Output the (x, y) coordinate of the center of the cell containing the given text.  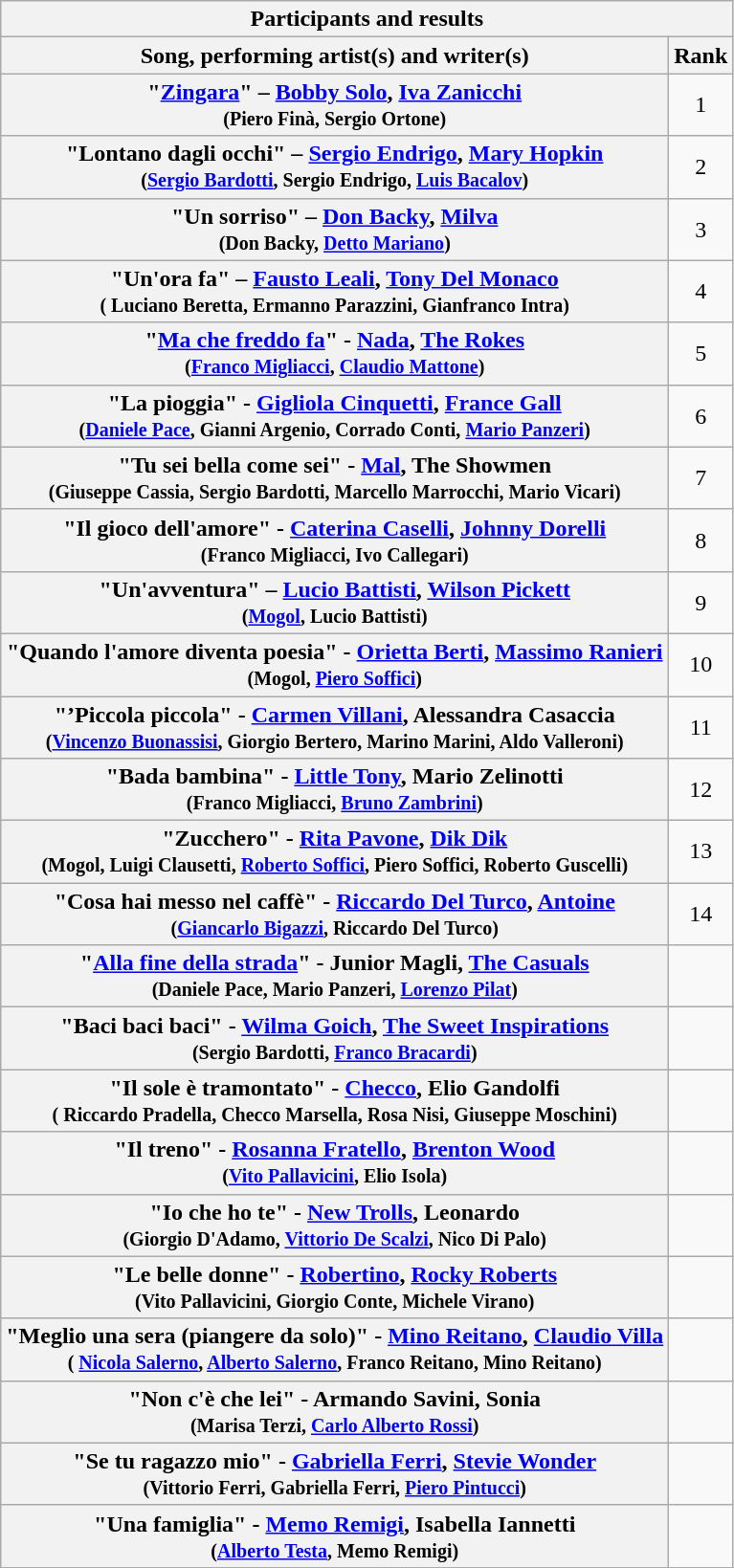
4 (701, 291)
"Un sorriso" – Don Backy, Milva (Don Backy, Detto Mariano) (335, 230)
"Un'avventura" – Lucio Battisti, Wilson Pickett (Mogol, Lucio Battisti) (335, 603)
"Ma che freddo fa" - Nada, The Rokes (Franco Migliacci, Claudio Mattone) (335, 354)
"Le belle donne" - Robertino, Rocky Roberts (Vito Pallavicini, Giorgio Conte, Michele Virano) (335, 1288)
"Bada bambina" - Little Tony, Mario Zelinotti (Franco Migliacci, Bruno Zambrini) (335, 790)
"Io che ho te" - New Trolls, Leonardo (Giorgio D'Adamo, Vittorio De Scalzi, Nico Di Palo) (335, 1225)
Song, performing artist(s) and writer(s) (335, 55)
14 (701, 915)
"Il gioco dell'amore" - Caterina Caselli, Johnny Dorelli (Franco Migliacci, Ivo Callegari) (335, 540)
"Zucchero" - Rita Pavone, Dik Dik (Mogol, Luigi Clausetti, Roberto Soffici, Piero Soffici, Roberto Guscelli) (335, 851)
"Zingara" – Bobby Solo, Iva Zanicchi (Piero Finà, Sergio Ortone) (335, 105)
"Tu sei bella come sei" - Mal, The Showmen (Giuseppe Cassia, Sergio Bardotti, Marcello Marrocchi, Mario Vicari) (335, 478)
13 (701, 851)
9 (701, 603)
"Quando l'amore diventa poesia" - Orietta Berti, Massimo Ranieri (Mogol, Piero Soffici) (335, 664)
"Lontano dagli occhi" – Sergio Endrigo, Mary Hopkin (Sergio Bardotti, Sergio Endrigo, Luis Bacalov) (335, 166)
2 (701, 166)
5 (701, 354)
Rank (701, 55)
"Il treno" - Rosanna Fratello, Brenton Wood (Vito Pallavicini, Elio Isola) (335, 1163)
"Baci baci baci" - Wilma Goich, The Sweet Inspirations (Sergio Bardotti, Franco Bracardi) (335, 1039)
11 (701, 727)
3 (701, 230)
6 (701, 415)
"Una famiglia" - Memo Remigi, Isabella Iannetti (Alberto Testa, Memo Remigi) (335, 1536)
7 (701, 478)
8 (701, 540)
"Un'ora fa" – Fausto Leali, Tony Del Monaco ( Luciano Beretta, Ermanno Parazzini, Gianfranco Intra) (335, 291)
"Cosa hai messo nel caffè" - Riccardo Del Turco, Antoine (Giancarlo Bigazzi, Riccardo Del Turco) (335, 915)
"Il sole è tramontato" - Checco, Elio Gandolfi ( Riccardo Pradella, Checco Marsella, Rosa Nisi, Giuseppe Moschini) (335, 1100)
"Meglio una sera (piangere da solo)" - Mino Reitano, Claudio Villa ( Nicola Salerno, Alberto Salerno, Franco Reitano, Mino Reitano) (335, 1349)
"La pioggia" - Gigliola Cinquetti, France Gall (Daniele Pace, Gianni Argenio, Corrado Conti, Mario Panzeri) (335, 415)
"Non c'è che lei" - Armando Savini, Sonia (Marisa Terzi, Carlo Alberto Rossi) (335, 1412)
Participants and results (367, 19)
12 (701, 790)
10 (701, 664)
"Alla fine della strada" - Junior Magli, The Casuals (Daniele Pace, Mario Panzeri, Lorenzo Pilat) (335, 976)
"Se tu ragazzo mio" - Gabriella Ferri, Stevie Wonder (Vittorio Ferri, Gabriella Ferri, Piero Pintucci) (335, 1473)
"’Piccola piccola" - Carmen Villani, Alessandra Casaccia (Vincenzo Buonassisi, Giorgio Bertero, Marino Marini, Aldo Valleroni) (335, 727)
1 (701, 105)
